Capture the cell that displays the provided text and extract its [X, Y] central coordinate. 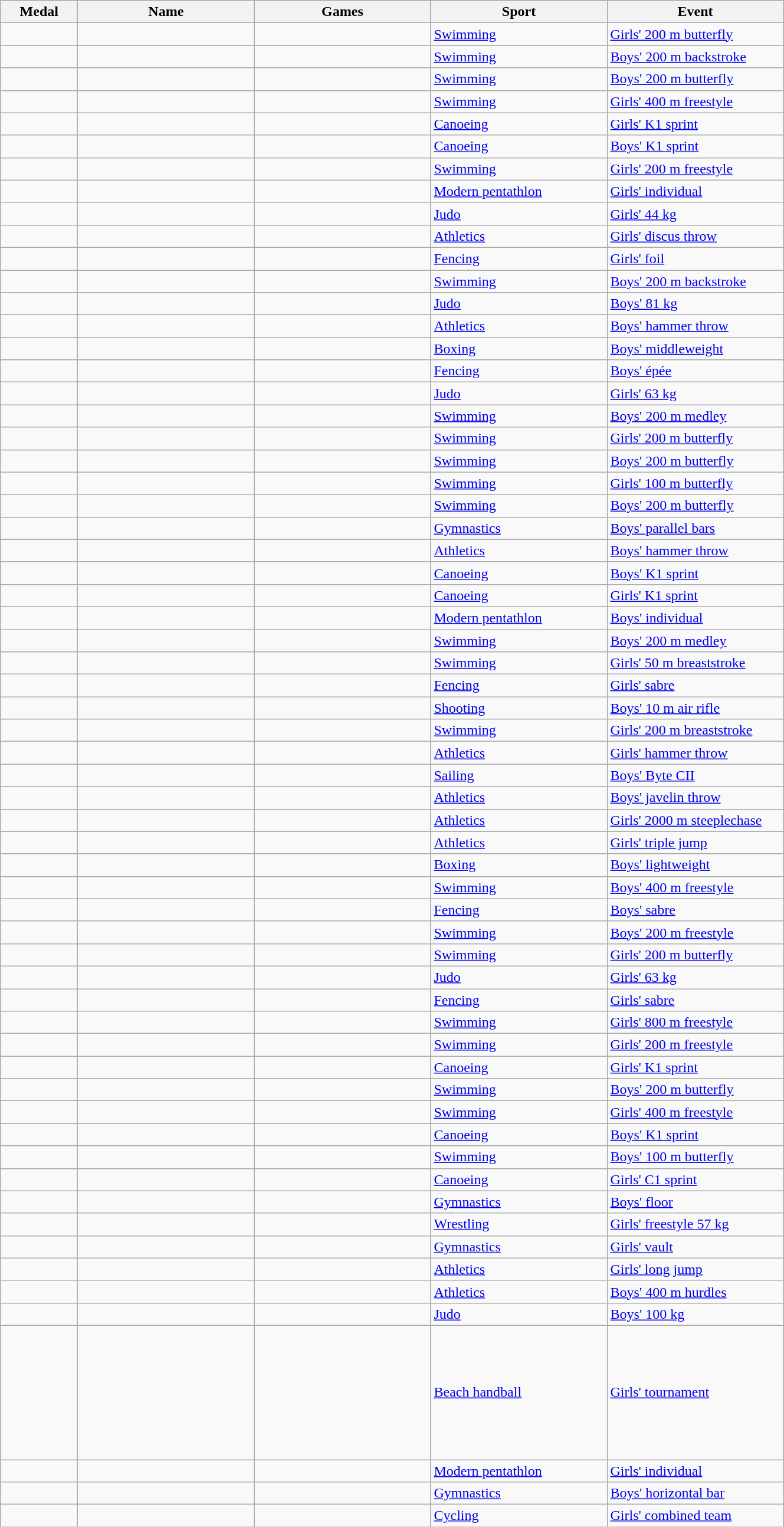
Boys' javelin throw [695, 798]
Name [166, 12]
Wrestling [519, 1224]
Sailing [519, 775]
Girls' foil [695, 258]
Boys' épée [695, 371]
Shooting [519, 708]
Boys' 81 kg [695, 304]
Boys' 10 m air rifle [695, 708]
Boys' Byte CII [695, 775]
Boys' horizontal bar [695, 1493]
Girls' vault [695, 1247]
Boys' 100 m butterfly [695, 1157]
Girls' long jump [695, 1269]
Girls' discus throw [695, 236]
Girls' 800 m freestyle [695, 1023]
Girls' tournament [695, 1392]
Boys' parallel bars [695, 528]
Boys' 100 kg [695, 1314]
Sport [519, 12]
Boys' sabre [695, 910]
Boys' individual [695, 618]
Boys' 400 m hurdles [695, 1292]
Cycling [519, 1516]
Beach handball [519, 1392]
Medal [39, 12]
Girls' 100 m butterfly [695, 483]
Girls' 44 kg [695, 214]
Girls' 200 m breaststroke [695, 730]
Event [695, 12]
Boys' 400 m freestyle [695, 887]
Girls' triple jump [695, 843]
Boys' middleweight [695, 349]
Games [342, 12]
Girls' 50 m breaststroke [695, 663]
Girls' combined team [695, 1516]
Girls' freestyle 57 kg [695, 1224]
Girls' hammer throw [695, 753]
Girls' 2000 m steeplechase [695, 820]
Girls' C1 sprint [695, 1179]
Boys' floor [695, 1202]
Boys' 200 m freestyle [695, 932]
Boys' lightweight [695, 865]
